Search for the cell housing the specified text and yield its (x, y) center coordinate. 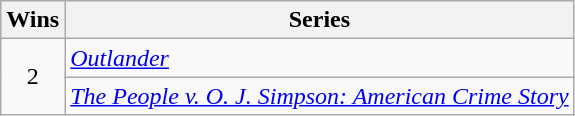
Outlander (320, 58)
Series (320, 20)
Wins (33, 20)
The People v. O. J. Simpson: American Crime Story (320, 96)
2 (33, 77)
